Determine the (x, y) coordinate at the center of the cell enclosing the given text.  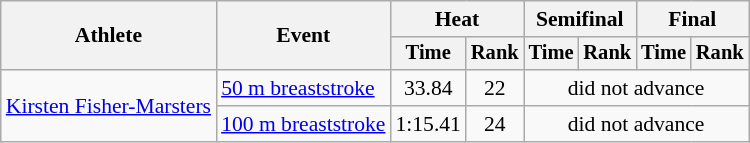
Athlete (108, 36)
Kirsten Fisher-Marsters (108, 106)
Semifinal (580, 19)
Heat (456, 19)
22 (495, 88)
Event (303, 36)
100 m breaststroke (303, 124)
50 m breaststroke (303, 88)
33.84 (428, 88)
1:15.41 (428, 124)
24 (495, 124)
Final (692, 19)
